Detect which cell encompasses the target text, then output its [x, y] center coordinate. 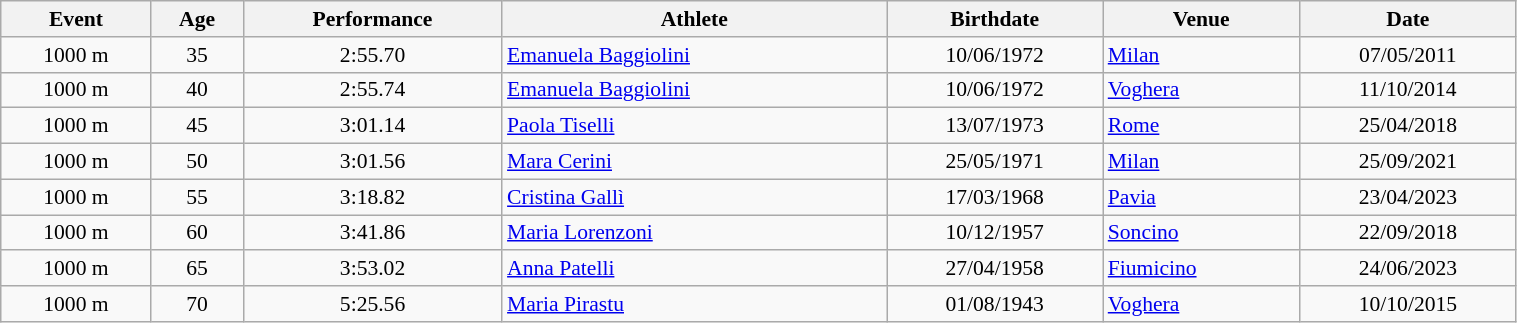
Paola Tiselli [694, 126]
35 [197, 55]
27/04/1958 [995, 269]
Mara Cerini [694, 162]
10/12/1957 [995, 233]
Anna Patelli [694, 269]
Maria Lorenzoni [694, 233]
Age [197, 19]
40 [197, 90]
3:01.56 [372, 162]
3:01.14 [372, 126]
07/05/2011 [1408, 55]
3:18.82 [372, 197]
65 [197, 269]
Venue [1202, 19]
Pavia [1202, 197]
70 [197, 304]
25/05/1971 [995, 162]
11/10/2014 [1408, 90]
01/08/1943 [995, 304]
25/09/2021 [1408, 162]
2:55.74 [372, 90]
Maria Pirastu [694, 304]
Athlete [694, 19]
Date [1408, 19]
60 [197, 233]
Event [76, 19]
Soncino [1202, 233]
Birthdate [995, 19]
Fiumicino [1202, 269]
5:25.56 [372, 304]
10/10/2015 [1408, 304]
Performance [372, 19]
2:55.70 [372, 55]
13/07/1973 [995, 126]
45 [197, 126]
50 [197, 162]
22/09/2018 [1408, 233]
24/06/2023 [1408, 269]
3:53.02 [372, 269]
55 [197, 197]
25/04/2018 [1408, 126]
3:41.86 [372, 233]
Rome [1202, 126]
17/03/1968 [995, 197]
Cristina Gallì [694, 197]
23/04/2023 [1408, 197]
